Search for the cell housing the specified text and yield its [X, Y] center coordinate. 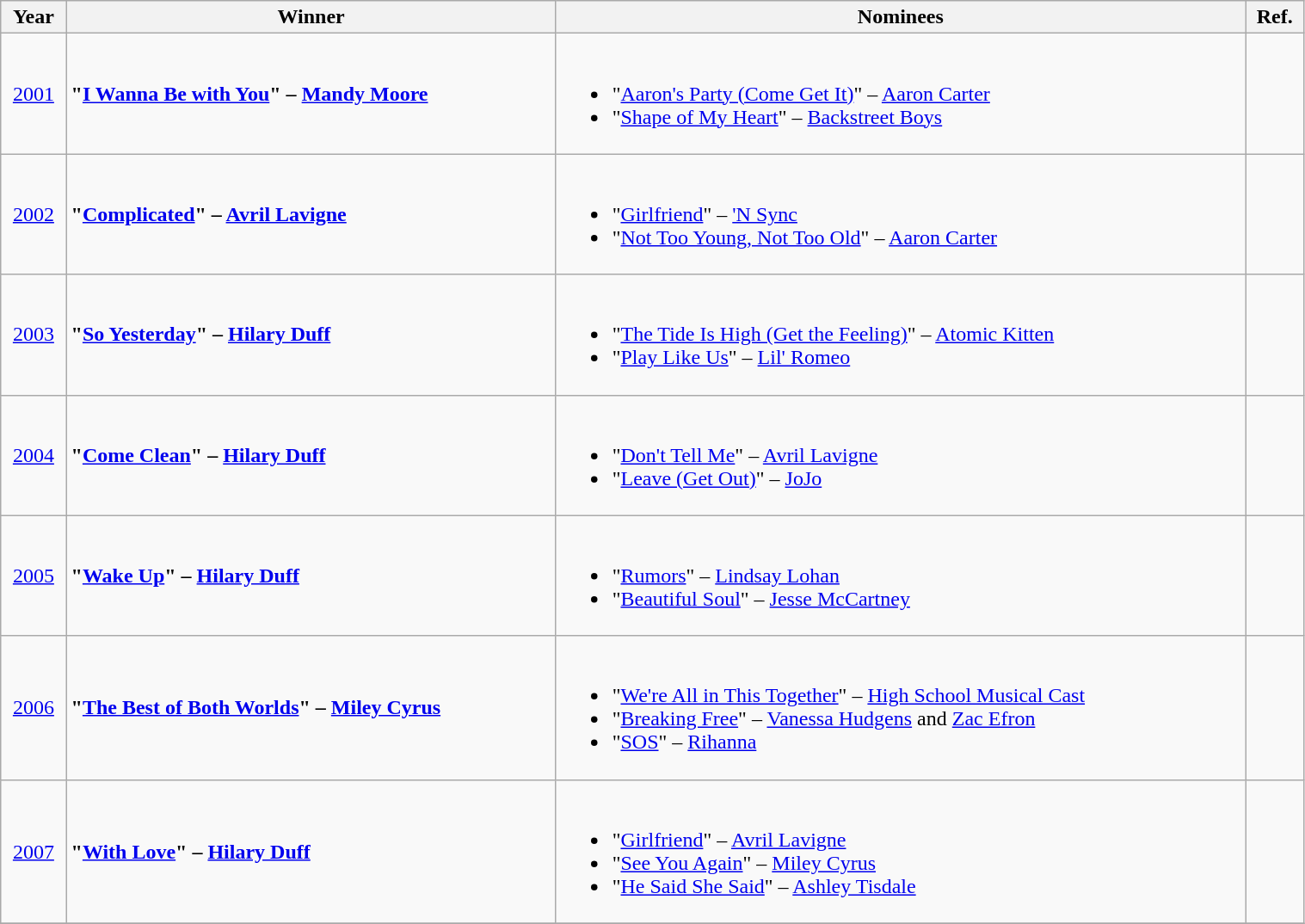
"Complicated" – Avril Lavigne [311, 214]
"Come Clean" – Hilary Duff [311, 455]
"I Wanna Be with You" – Mandy Moore [311, 94]
Year [34, 17]
Ref. [1275, 17]
"The Best of Both Worlds" – Miley Cyrus [311, 707]
"Wake Up" – Hilary Duff [311, 576]
"So Yesterday" – Hilary Duff [311, 335]
2006 [34, 707]
2005 [34, 576]
2001 [34, 94]
"Rumors" – Lindsay Lohan"Beautiful Soul" – Jesse McCartney [900, 576]
"Aaron's Party (Come Get It)" – Aaron Carter"Shape of My Heart" – Backstreet Boys [900, 94]
"With Love" – Hilary Duff [311, 852]
"The Tide Is High (Get the Feeling)" – Atomic Kitten"Play Like Us" – Lil' Romeo [900, 335]
Nominees [900, 17]
"Don't Tell Me" – Avril Lavigne"Leave (Get Out)" – JoJo [900, 455]
2004 [34, 455]
2007 [34, 852]
Winner [311, 17]
2003 [34, 335]
"Girlfriend" – Avril Lavigne"See You Again" – Miley Cyrus"He Said She Said" – Ashley Tisdale [900, 852]
"Girlfriend" – 'N Sync"Not Too Young, Not Too Old" – Aaron Carter [900, 214]
"We're All in This Together" – High School Musical Cast"Breaking Free" – Vanessa Hudgens and Zac Efron"SOS" – Rihanna [900, 707]
2002 [34, 214]
